Detect which cell encompasses the target text, then output its [x, y] center coordinate. 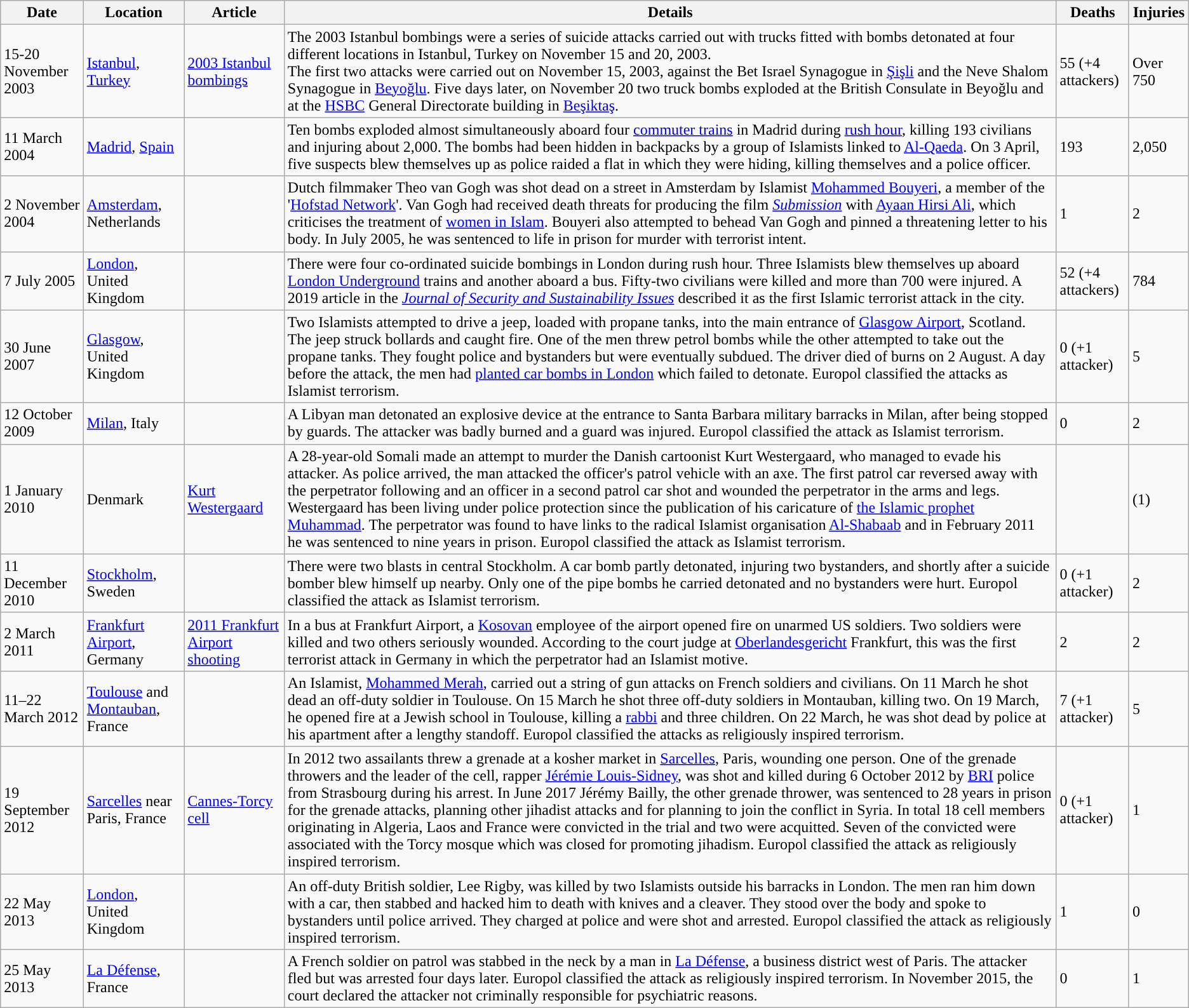
(1) [1159, 499]
22 May 2013 [42, 912]
19 September 2012 [42, 810]
Amsterdam, Netherlands [133, 213]
25 May 2013 [42, 979]
Injuries [1159, 13]
Deaths [1092, 13]
11–22 March 2012 [42, 709]
2 November 2004 [42, 213]
7 July 2005 [42, 281]
11 March 2004 [42, 147]
12 October 2009 [42, 423]
Milan, Italy [133, 423]
Toulouse and Montauban, France [133, 709]
2 March 2011 [42, 642]
Location [133, 13]
2,050 [1159, 147]
Frankfurt Airport, Germany [133, 642]
Istanbul, Turkey [133, 71]
Details [670, 13]
Sarcelles near Paris, France [133, 810]
55 (+4 attackers) [1092, 71]
Article [234, 13]
Kurt Westergaard [234, 499]
Stockholm, Sweden [133, 583]
15-20 November 2003 [42, 71]
7 (+1 attacker) [1092, 709]
2003 Istanbul bombings [234, 71]
Madrid, Spain [133, 147]
Date [42, 13]
784 [1159, 281]
Over 750 [1159, 71]
1 January 2010 [42, 499]
Cannes-Torcy cell [234, 810]
Glasgow, United Kingdom [133, 356]
2011 Frankfurt Airport shooting [234, 642]
30 June 2007 [42, 356]
La Défense, France [133, 979]
52 (+4 attackers) [1092, 281]
193 [1092, 147]
Denmark [133, 499]
11 December 2010 [42, 583]
